Detect which cell encompasses the target text, then output its [X, Y] center coordinate. 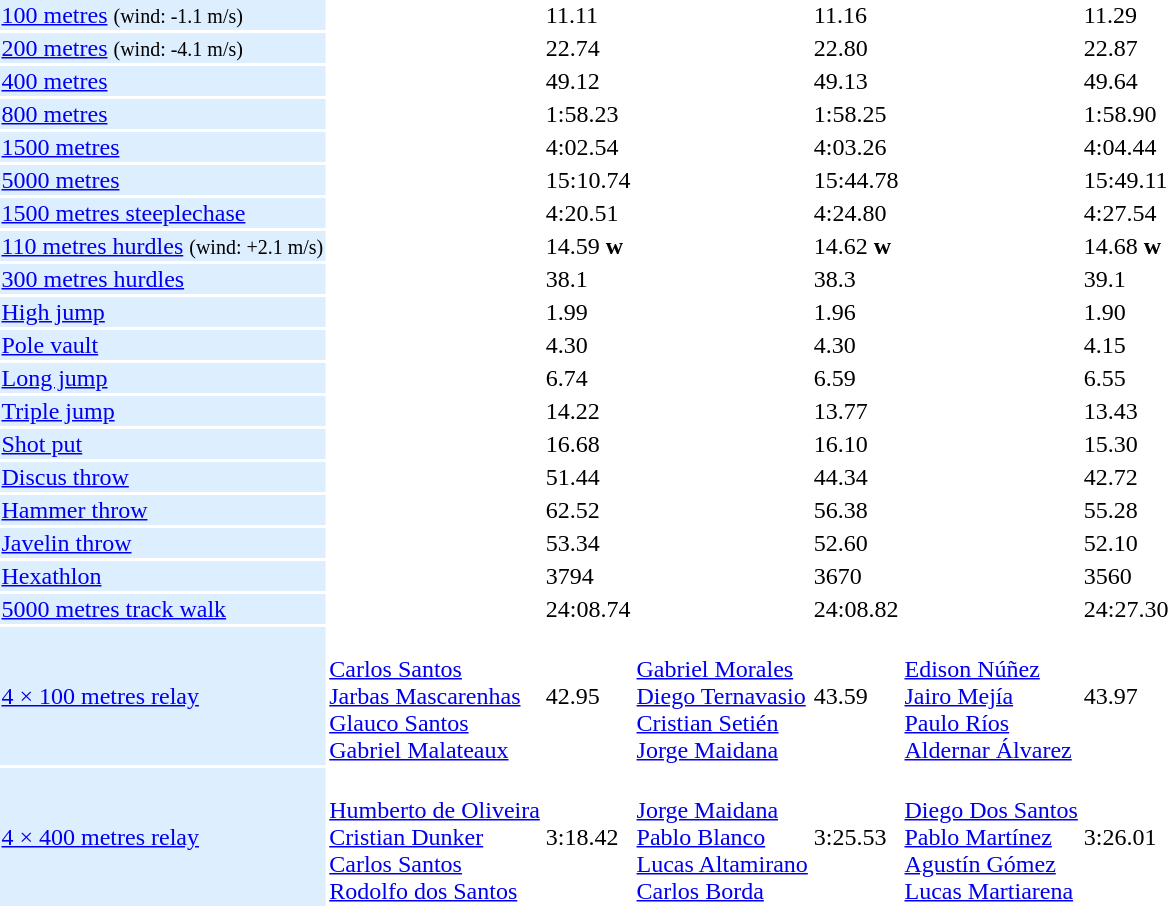
Hammer throw [162, 510]
1:58.23 [588, 114]
22.74 [588, 48]
6.74 [588, 378]
4:03.26 [856, 147]
49.13 [856, 81]
Triple jump [162, 411]
22.80 [856, 48]
Hexathlon [162, 576]
24:08.82 [856, 609]
100 metres (wind: -1.1 m/s) [162, 15]
Shot put [162, 444]
38.1 [588, 279]
Gabriel Morales Diego Ternavasio Cristian Setién Jorge Maidana [722, 696]
Discus throw [162, 477]
62.52 [588, 510]
5000 metres [162, 180]
15:44.78 [856, 180]
49.12 [588, 81]
300 metres hurdles [162, 279]
14.59 w [588, 246]
Pole vault [162, 345]
3670 [856, 576]
Javelin throw [162, 543]
4 × 400 metres relay [162, 837]
6.59 [856, 378]
15:10.74 [588, 180]
42.95 [588, 696]
4:24.80 [856, 213]
4:20.51 [588, 213]
51.44 [588, 477]
1:58.25 [856, 114]
Edison Núñez Jairo Mejía Paulo Ríos Aldernar Álvarez [991, 696]
38.3 [856, 279]
4 × 100 metres relay [162, 696]
52.60 [856, 543]
1.96 [856, 312]
3:25.53 [856, 837]
14.22 [588, 411]
43.59 [856, 696]
44.34 [856, 477]
11.16 [856, 15]
Humberto de Oliveira Cristian Dunker Carlos Santos Rodolfo dos Santos [435, 837]
Carlos Santos Jarbas Mascarenhas Glauco Santos Gabriel Malateaux [435, 696]
1500 metres steeplechase [162, 213]
13.77 [856, 411]
Long jump [162, 378]
1.99 [588, 312]
4:02.54 [588, 147]
3794 [588, 576]
Jorge Maidana Pablo Blanco Lucas Altamirano Carlos Borda [722, 837]
High jump [162, 312]
110 metres hurdles (wind: +2.1 m/s) [162, 246]
24:08.74 [588, 609]
200 metres (wind: -4.1 m/s) [162, 48]
56.38 [856, 510]
16.10 [856, 444]
3:18.42 [588, 837]
11.11 [588, 15]
400 metres [162, 81]
14.62 w [856, 246]
800 metres [162, 114]
Diego Dos Santos Pablo Martínez Agustín Gómez Lucas Martiarena [991, 837]
53.34 [588, 543]
5000 metres track walk [162, 609]
16.68 [588, 444]
1500 metres [162, 147]
